From the cell containing the given text, extract its center point as [x, y] coordinate. 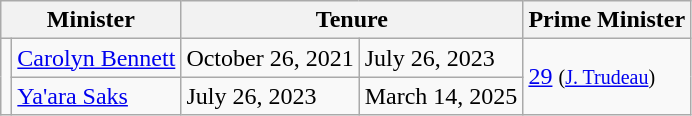
October 26, 2021 [270, 58]
Ya'ara Saks [96, 96]
Carolyn Bennett [96, 58]
Tenure [352, 20]
March 14, 2025 [441, 96]
Prime Minister [607, 20]
Minister [91, 20]
29 (J. Trudeau) [607, 77]
